Return (X, Y) of the center of cell containing provided text 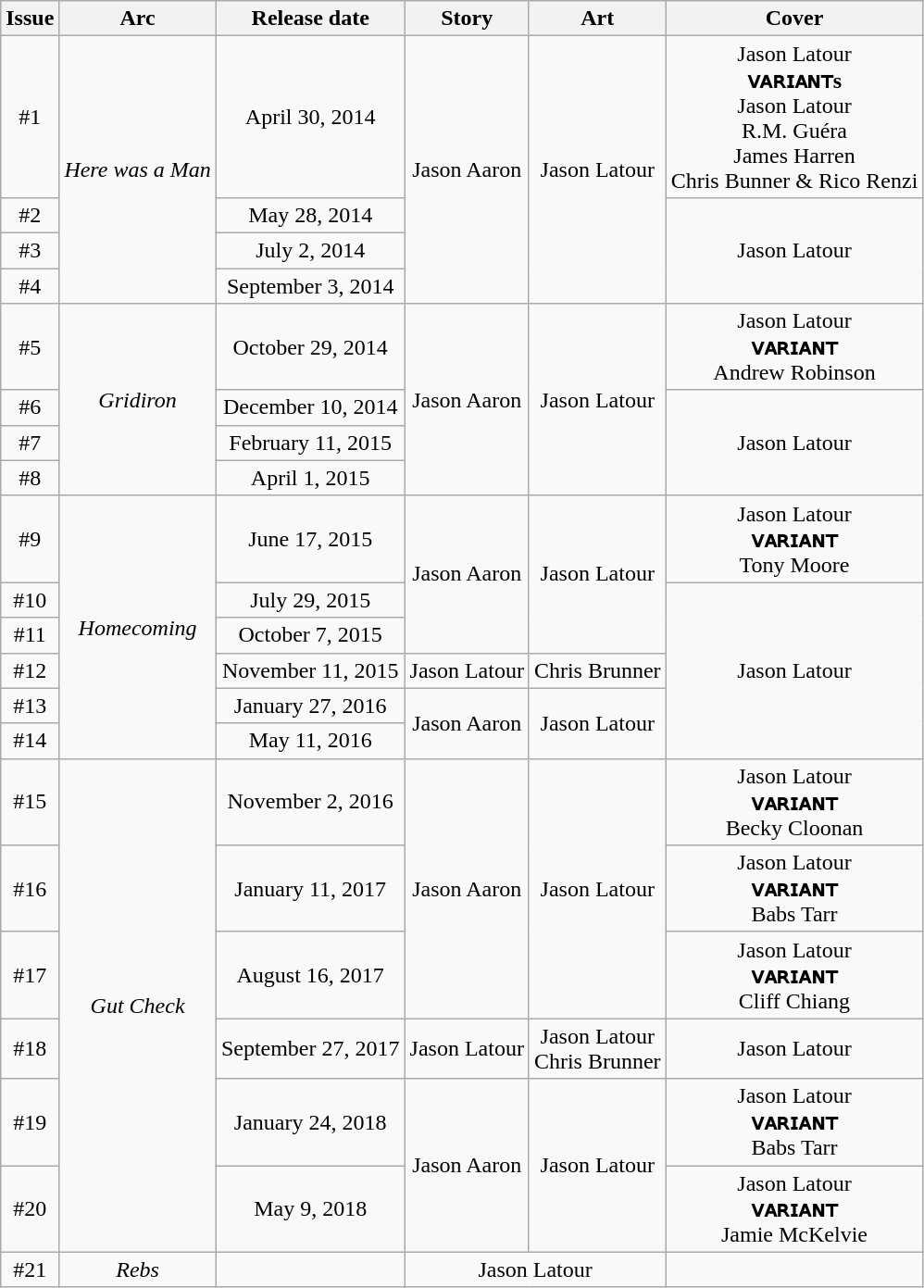
#2 (30, 215)
#10 (30, 600)
Jason LatourChris Brunner (597, 1048)
#15 (30, 802)
Jason LatourᴠᴀʀɪᴀɴᴛsJason LatourR.M. GuéraJames HarrenChris Bunner & Rico Renzi (794, 117)
Gut Check (138, 1006)
Issue (30, 19)
December 10, 2014 (310, 407)
January 24, 2018 (310, 1122)
Art (597, 19)
October 7, 2015 (310, 635)
Jason LatourᴠᴀʀɪᴀɴᴛJamie McKelvie (794, 1208)
May 11, 2016 (310, 741)
September 27, 2017 (310, 1048)
Story (467, 19)
Jason LatourᴠᴀʀɪᴀɴᴛAndrew Robinson (794, 347)
#13 (30, 706)
#17 (30, 975)
#4 (30, 286)
May 9, 2018 (310, 1208)
Jason LatourᴠᴀʀɪᴀɴᴛBecky Cloonan (794, 802)
February 11, 2015 (310, 443)
April 1, 2015 (310, 478)
July 29, 2015 (310, 600)
#16 (30, 889)
#18 (30, 1048)
Jason LatourᴠᴀʀɪᴀɴᴛTony Moore (794, 539)
#5 (30, 347)
#11 (30, 635)
November 2, 2016 (310, 802)
#8 (30, 478)
#9 (30, 539)
#3 (30, 250)
#19 (30, 1122)
#20 (30, 1208)
July 2, 2014 (310, 250)
January 27, 2016 (310, 706)
#6 (30, 407)
#21 (30, 1269)
Chris Brunner (597, 670)
#7 (30, 443)
January 11, 2017 (310, 889)
October 29, 2014 (310, 347)
#12 (30, 670)
#14 (30, 741)
Gridiron (138, 400)
#1 (30, 117)
November 11, 2015 (310, 670)
Release date (310, 19)
Jason LatourᴠᴀʀɪᴀɴᴛCliff Chiang (794, 975)
April 30, 2014 (310, 117)
Cover (794, 19)
September 3, 2014 (310, 286)
June 17, 2015 (310, 539)
Here was a Man (138, 170)
Homecoming (138, 627)
May 28, 2014 (310, 215)
Arc (138, 19)
August 16, 2017 (310, 975)
Rebs (138, 1269)
